Locate the cell with the specified text and output its (x, y) center coordinate. 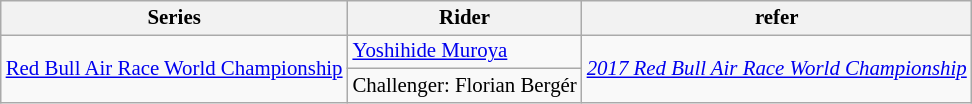
Red Bull Air Race World Championship (174, 68)
Rider (464, 18)
Series (174, 18)
refer (777, 18)
2017 Red Bull Air Race World Championship (777, 68)
Yoshihide Muroya (464, 51)
Challenger: Florian Bergér (464, 85)
